Provide the [X, Y] coordinate of the cell's center where the given text is located.  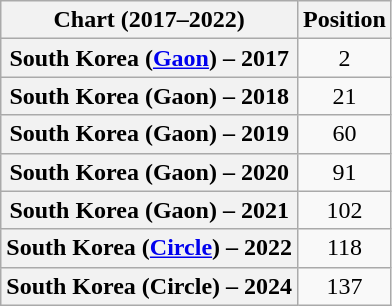
2 [345, 58]
91 [345, 172]
South Korea (Circle) – 2024 [150, 286]
South Korea (Gaon) – 2021 [150, 210]
21 [345, 96]
Chart (2017–2022) [150, 20]
South Korea (Gaon) – 2019 [150, 134]
Position [345, 20]
South Korea (Gaon) – 2018 [150, 96]
137 [345, 286]
South Korea (Gaon) – 2020 [150, 172]
102 [345, 210]
South Korea (Circle) – 2022 [150, 248]
South Korea (Gaon) – 2017 [150, 58]
118 [345, 248]
60 [345, 134]
